Return (X, Y) of the center of cell containing provided text 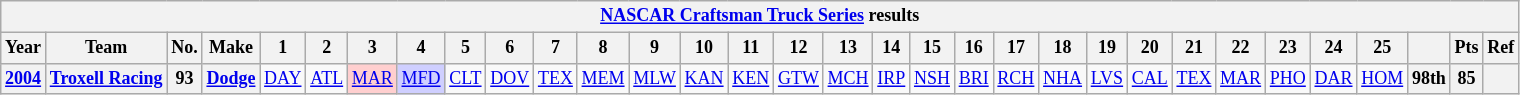
MLW (654, 78)
18 (1063, 48)
MCH (848, 78)
RCH (1016, 78)
2004 (24, 78)
22 (1241, 48)
NASCAR Craftsman Truck Series results (760, 16)
16 (974, 48)
Year (24, 48)
DOV (510, 78)
23 (1288, 48)
13 (848, 48)
GTW (799, 78)
PHO (1288, 78)
12 (799, 48)
Team (106, 48)
IRP (892, 78)
DAY (283, 78)
3 (372, 48)
DAR (1334, 78)
4 (421, 48)
19 (1106, 48)
CLT (466, 78)
LVS (1106, 78)
Make (231, 48)
BRI (974, 78)
KAN (704, 78)
98th (1430, 78)
24 (1334, 48)
Ref (1501, 48)
25 (1382, 48)
6 (510, 48)
NHA (1063, 78)
NSH (932, 78)
11 (751, 48)
MEM (603, 78)
20 (1150, 48)
Troxell Racing (106, 78)
85 (1466, 78)
CAL (1150, 78)
Dodge (231, 78)
MFD (421, 78)
No. (184, 48)
21 (1194, 48)
HOM (1382, 78)
8 (603, 48)
17 (1016, 48)
ATL (327, 78)
2 (327, 48)
1 (283, 48)
93 (184, 78)
15 (932, 48)
KEN (751, 78)
14 (892, 48)
7 (556, 48)
5 (466, 48)
9 (654, 48)
Pts (1466, 48)
10 (704, 48)
